Return the (X, Y) coordinate for the center point of the cell that contains the specified text.  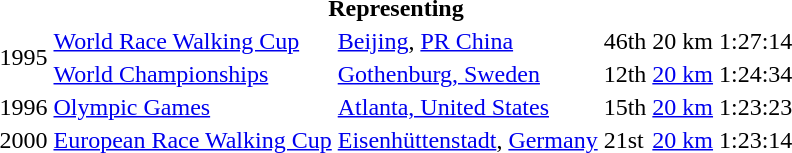
46th (625, 41)
Olympic Games (192, 107)
12th (625, 74)
World Race Walking Cup (192, 41)
World Championships (192, 74)
Beijing, PR China (468, 41)
Atlanta, United States (468, 107)
Gothenburg, Sweden (468, 74)
15th (625, 107)
